Search for the cell housing the specified text and yield its [X, Y] center coordinate. 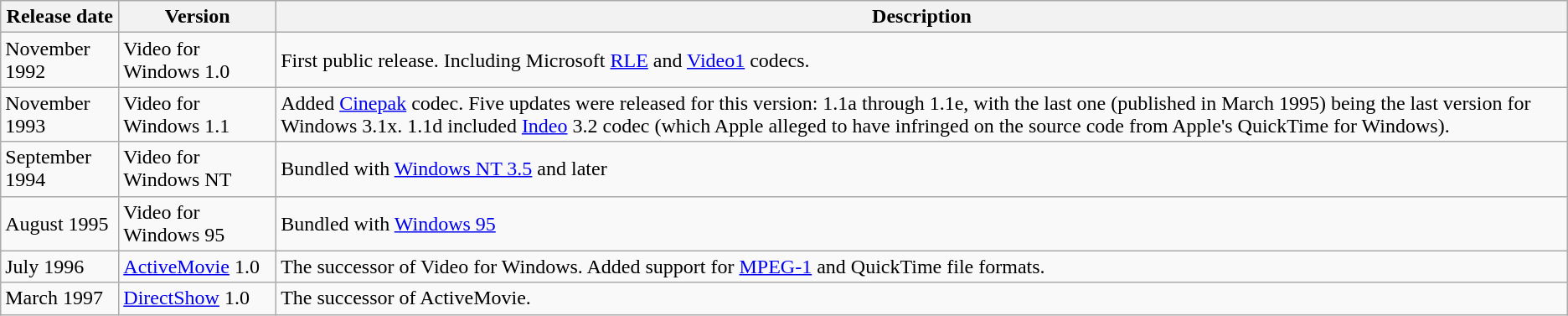
Video for Windows NT [198, 169]
Video for Windows 95 [198, 223]
Bundled with Windows 95 [922, 223]
First public release. Including Microsoft RLE and Video1 codecs. [922, 60]
August 1995 [60, 223]
July 1996 [60, 267]
Description [922, 17]
The successor of ActiveMovie. [922, 298]
November 1992 [60, 60]
Bundled with Windows NT 3.5 and later [922, 169]
November 1993 [60, 114]
Version [198, 17]
The successor of Video for Windows. Added support for MPEG-1 and QuickTime file formats. [922, 267]
Video for Windows 1.0 [198, 60]
March 1997 [60, 298]
September 1994 [60, 169]
Video for Windows 1.1 [198, 114]
DirectShow 1.0 [198, 298]
ActiveMovie 1.0 [198, 267]
Release date [60, 17]
